Pinpoint the cell where the given text exists, returning its (x, y) midpoint coordinate. 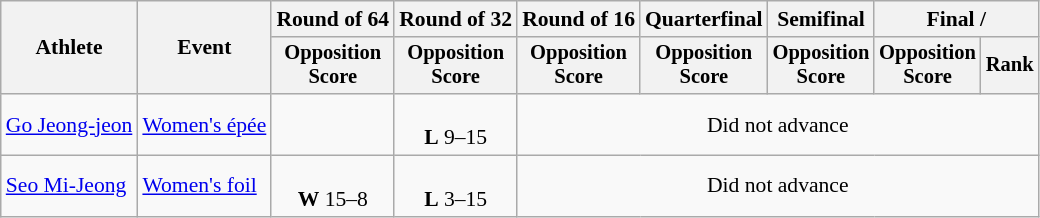
L 9–15 (456, 124)
L 3–15 (456, 186)
Quarterfinal (704, 19)
W 15–8 (332, 186)
Rank (1010, 66)
Final / (956, 19)
Women's épée (204, 124)
Event (204, 48)
Seo Mi-Jeong (70, 186)
Athlete (70, 48)
Round of 32 (456, 19)
Go Jeong-jeon (70, 124)
Women's foil (204, 186)
Semifinal (822, 19)
Round of 64 (332, 19)
Round of 16 (578, 19)
